Search for the cell housing the specified text and yield its (X, Y) center coordinate. 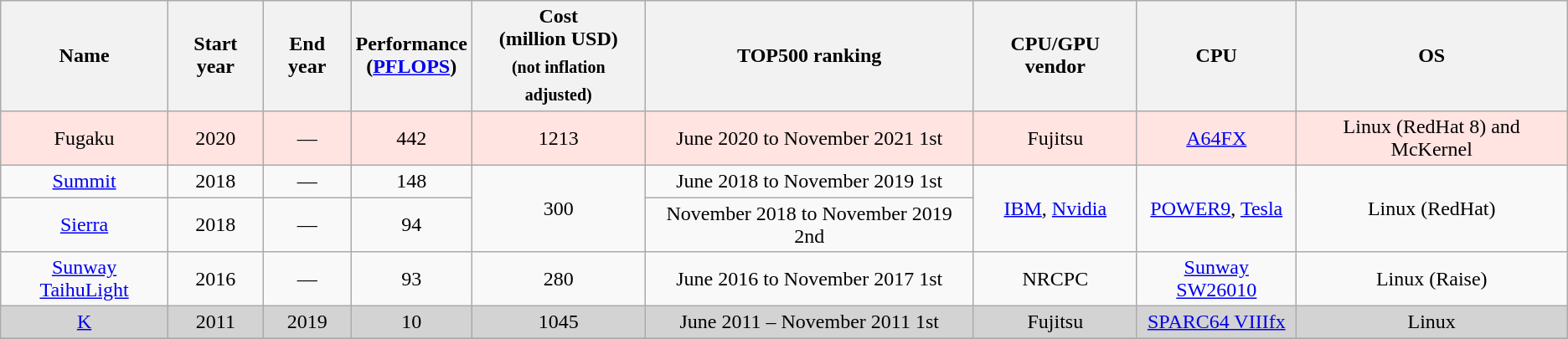
Start year (215, 56)
1213 (558, 137)
148 (411, 181)
Cost(million USD)(not inflation adjusted) (558, 56)
June 2018 to November 2019 1st (809, 181)
280 (558, 280)
Summit (85, 181)
NRCPC (1055, 280)
2016 (215, 280)
June 2016 to November 2017 1st (809, 280)
OS (1431, 56)
10 (411, 322)
Name (85, 56)
Sierra (85, 224)
Linux (Raise) (1431, 280)
Linux (1431, 322)
2019 (307, 322)
2011 (215, 322)
IBM, Nvidia (1055, 208)
POWER9, Tesla (1216, 208)
CPU/GPU vendor (1055, 56)
K (85, 322)
1045 (558, 322)
94 (411, 224)
Linux (RedHat) (1431, 208)
June 2011 – November 2011 1st (809, 322)
Performance(PFLOPS) (411, 56)
Sunway SW26010 (1216, 280)
SPARC64 VIIIfx (1216, 322)
93 (411, 280)
A64FX (1216, 137)
Sunway TaihuLight (85, 280)
Fugaku (85, 137)
2020 (215, 137)
End year (307, 56)
Linux (RedHat 8) and McKernel (1431, 137)
June 2020 to November 2021 1st (809, 137)
CPU (1216, 56)
TOP500 ranking (809, 56)
442 (411, 137)
300 (558, 208)
November 2018 to November 2019 2nd (809, 224)
